Pinpoint the cell where the given text exists, returning its [X, Y] midpoint coordinate. 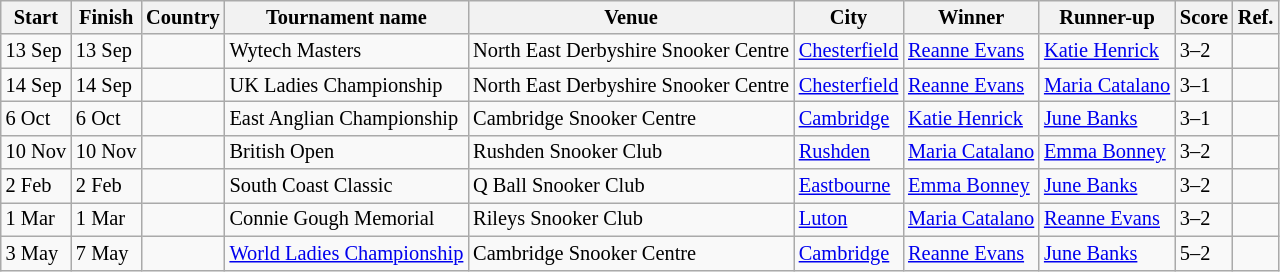
Q Ball Snooker Club [631, 186]
Venue [631, 17]
Ref. [1256, 17]
Luton [848, 219]
City [848, 17]
South Coast Classic [347, 186]
Winner [971, 17]
5–2 [1204, 253]
Tournament name [347, 17]
UK Ladies Championship [347, 85]
7 May [106, 253]
Rushden [848, 152]
Wytech Masters [347, 51]
Eastbourne [848, 186]
Rushden Snooker Club [631, 152]
Country [182, 17]
East Anglian Championship [347, 118]
3 May [36, 253]
World Ladies Championship [347, 253]
Rileys Snooker Club [631, 219]
British Open [347, 152]
Runner-up [1107, 17]
Finish [106, 17]
Score [1204, 17]
Connie Gough Memorial [347, 219]
Start [36, 17]
